Find where the given text appears and provide that cell's center as (x, y) coordinate. 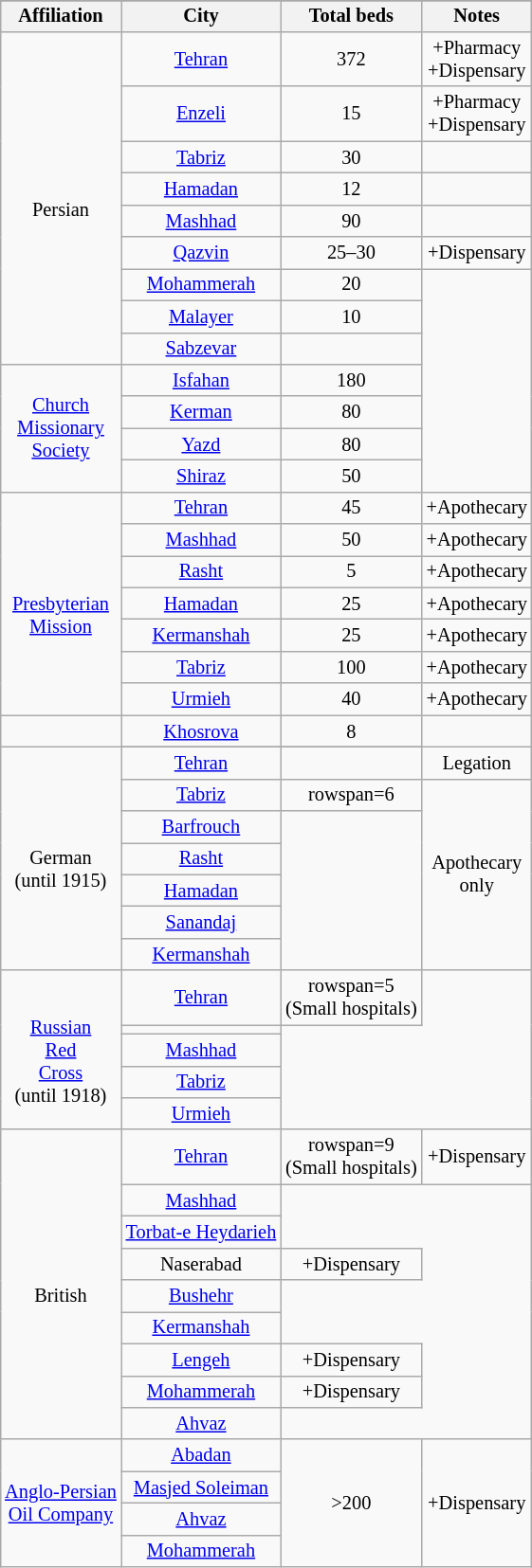
Enzeli (201, 114)
30 (351, 157)
Sanandaj (201, 923)
Legation (477, 764)
40 (351, 699)
12 (351, 189)
Bushehr (201, 1296)
City (201, 16)
Abadan (201, 1455)
rowspan=6 (351, 795)
Masjed Soleiman (201, 1487)
45 (351, 508)
Qazvin (201, 253)
5 (351, 572)
10 (351, 316)
Notes (477, 16)
German(until 1915) (61, 859)
20 (351, 285)
Torbat-e Heydarieh (201, 1233)
372 (351, 60)
100 (351, 668)
Yazd (201, 444)
Persian (61, 199)
Shiraz (201, 477)
25–30 (351, 253)
British (61, 1285)
Affiliation (61, 16)
Barfrouch (201, 827)
Kerman (201, 412)
Malayer (201, 316)
PresbyterianMission (61, 604)
rowspan=9 (Small hospitals) (351, 1157)
8 (351, 731)
Apothecaryonly (477, 874)
180 (351, 381)
Lengeh (201, 1360)
rowspan=5 (Small hospitals) (351, 998)
15 (351, 114)
ChurchMissionarySociety (61, 428)
>200 (351, 1503)
90 (351, 221)
Khosrova (201, 731)
RussianRedCross(until 1918) (61, 1050)
Anglo-PersianOil Company (61, 1503)
Sabzevar (201, 349)
Total beds (351, 16)
Isfahan (201, 381)
Naserabad (201, 1264)
